Detect which cell encompasses the target text, then output its [x, y] center coordinate. 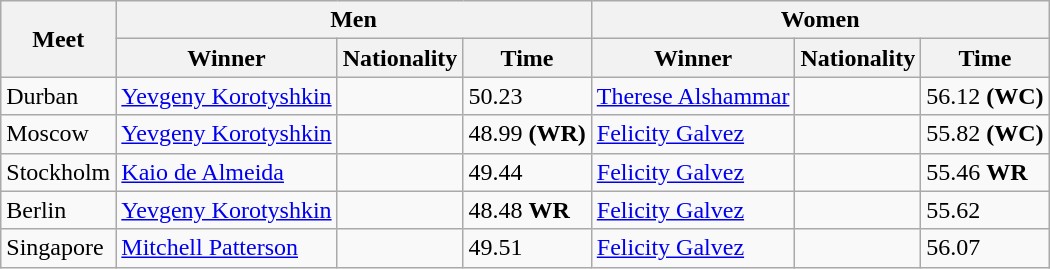
56.07 [985, 248]
Women [820, 20]
Therese Alshammar [693, 96]
49.44 [527, 172]
Durban [58, 96]
Mitchell Patterson [226, 248]
55.46 WR [985, 172]
49.51 [527, 248]
Moscow [58, 134]
Men [354, 20]
55.82 (WC) [985, 134]
Kaio de Almeida [226, 172]
55.62 [985, 210]
48.99 (WR) [527, 134]
56.12 (WC) [985, 96]
48.48 WR [527, 210]
Stockholm [58, 172]
Singapore [58, 248]
Berlin [58, 210]
50.23 [527, 96]
Meet [58, 39]
